Detect which cell encompasses the target text, then output its (X, Y) center coordinate. 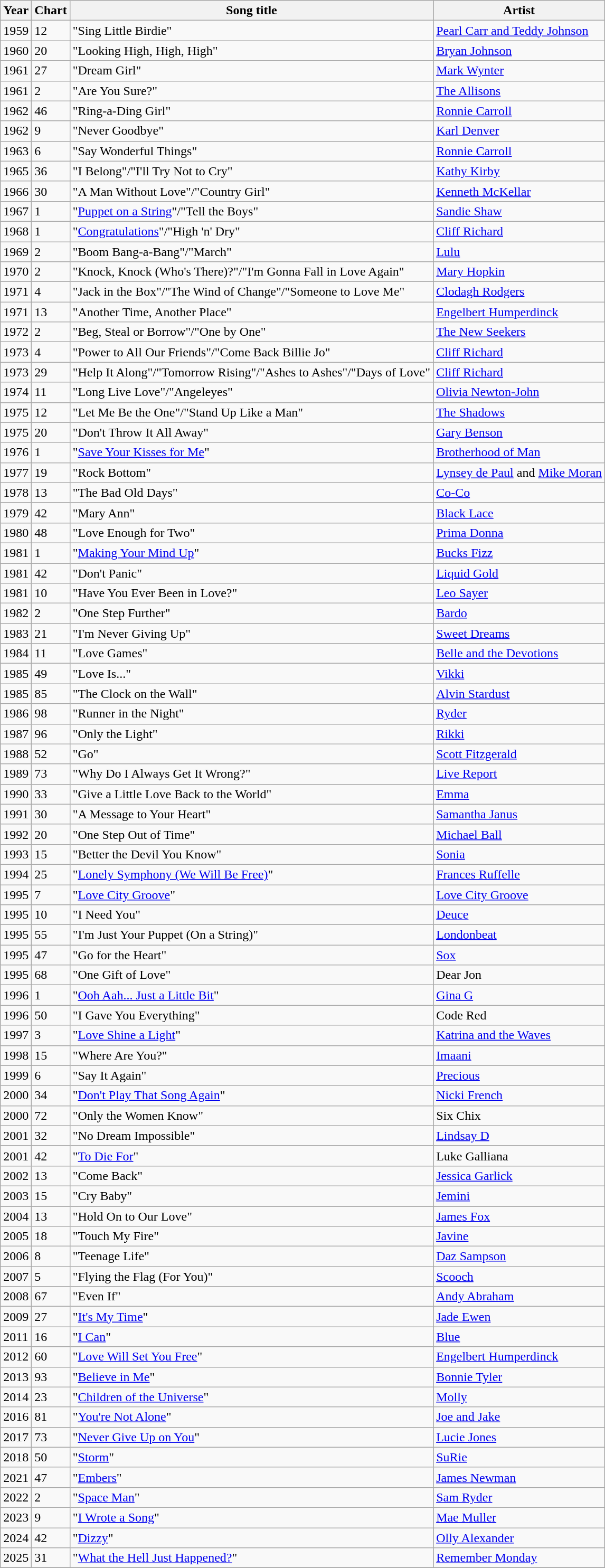
8 (51, 1257)
33 (51, 794)
Bonnie Tyler (519, 1377)
Mae Muller (519, 1517)
"Cry Baby" (251, 1196)
Lulu (519, 252)
The Shadows (519, 412)
1983 (16, 634)
"Don't Panic" (251, 573)
"Dream Girl" (251, 71)
7 (51, 895)
21 (51, 634)
36 (51, 171)
1968 (16, 231)
Katrina and the Waves (519, 1035)
"Touch My Fire" (251, 1236)
Karl Denver (519, 131)
"Lonely Symphony (We Will Be Free)" (251, 874)
James Fox (519, 1216)
"Mary Ann" (251, 513)
Deuce (519, 915)
1967 (16, 211)
1986 (16, 714)
1988 (16, 754)
1959 (16, 31)
Sonia (519, 854)
3 (51, 1035)
Sweet Dreams (519, 634)
1976 (16, 452)
"I Belong"/"I'll Try Not to Cry" (251, 171)
5 (51, 1277)
"Children of the Universe" (251, 1397)
Prima Donna (519, 533)
"Jack in the Box"/"The Wind of Change"/"Someone to Love Me" (251, 292)
"Long Live Love"/"Angeleyes" (251, 392)
16 (51, 1337)
2005 (16, 1236)
2003 (16, 1196)
1966 (16, 191)
2021 (16, 1477)
"Dizzy" (251, 1538)
Mark Wynter (519, 71)
"Are You Sure?" (251, 91)
1978 (16, 493)
"Boom Bang-a-Bang"/"March" (251, 252)
"I Wrote a Song" (251, 1517)
2004 (16, 1216)
Ryder (519, 714)
"Have You Ever Been in Love?" (251, 593)
Jessica Garlick (519, 1176)
"I'm Just Your Puppet (On a String)" (251, 935)
Blue (519, 1337)
1999 (16, 1075)
1998 (16, 1055)
"I'm Never Giving Up" (251, 634)
"Love Is..." (251, 674)
Artist (519, 11)
Gary Benson (519, 432)
52 (51, 754)
68 (51, 975)
"It's My Time" (251, 1317)
Scooch (519, 1277)
2014 (16, 1397)
Love City Groove (519, 895)
Chart (51, 11)
"One Step Out of Time" (251, 834)
James Newman (519, 1477)
"Love Will Set You Free" (251, 1357)
SuRie (519, 1457)
93 (51, 1377)
"Rock Bottom" (251, 473)
1994 (16, 874)
Leo Sayer (519, 593)
"One Step Further" (251, 613)
The New Seekers (519, 332)
"Even If" (251, 1297)
"Love Games" (251, 654)
Olivia Newton-John (519, 392)
"Only the Light" (251, 734)
Joe and Jake (519, 1417)
2016 (16, 1417)
1992 (16, 834)
Molly (519, 1397)
"One Gift of Love" (251, 975)
Lucie Jones (519, 1437)
Bardo (519, 613)
"Power to All Our Friends"/"Come Back Billie Jo" (251, 352)
1980 (16, 533)
Olly Alexander (519, 1538)
1993 (16, 854)
49 (51, 674)
"Come Back" (251, 1176)
Bucks Fizz (519, 553)
Clodagh Rodgers (519, 292)
Bryan Johnson (519, 51)
2024 (16, 1538)
"Only the Women Know" (251, 1116)
"Beg, Steal or Borrow"/"One by One" (251, 332)
Samantha Janus (519, 814)
"Ring-a-Ding Girl" (251, 111)
Luke Galliana (519, 1156)
1960 (16, 51)
"The Clock on the Wall" (251, 694)
"Never Give Up on You" (251, 1437)
1965 (16, 171)
"I Need You" (251, 915)
"You're Not Alone" (251, 1417)
1977 (16, 473)
Jade Ewen (519, 1317)
Dear Jon (519, 975)
2012 (16, 1357)
Kenneth McKellar (519, 191)
"Flying the Flag (For You)" (251, 1277)
"Let Me Be the One"/"Stand Up Like a Man" (251, 412)
Year (16, 11)
1974 (16, 392)
"A Message to Your Heart" (251, 814)
Scott Fitzgerald (519, 754)
32 (51, 1136)
Belle and the Devotions (519, 654)
"Say Wonderful Things" (251, 151)
"Go for the Heart" (251, 955)
"Believe in Me" (251, 1377)
Song title (251, 11)
Sandie Shaw (519, 211)
Londonbeat (519, 935)
Daz Sampson (519, 1257)
2023 (16, 1517)
"Save Your Kisses for Me" (251, 452)
Live Report (519, 774)
Mary Hopkin (519, 272)
81 (51, 1417)
"Storm" (251, 1457)
2017 (16, 1437)
"Teenage Life" (251, 1257)
Six Chix (519, 1116)
2009 (16, 1317)
"Love Enough for Two" (251, 533)
46 (51, 111)
2018 (16, 1457)
Remember Monday (519, 1558)
"A Man Without Love"/"Country Girl" (251, 191)
19 (51, 473)
"Looking High, High, High" (251, 51)
Vikki (519, 674)
98 (51, 714)
"Space Man" (251, 1497)
"Congratulations"/"High 'n' Dry" (251, 231)
"Runner in the Night" (251, 714)
"Making Your Mind Up" (251, 553)
Sam Ryder (519, 1497)
Jemini (519, 1196)
1982 (16, 613)
Michael Ball (519, 834)
85 (51, 694)
Javine (519, 1236)
Sox (519, 955)
Nicki French (519, 1095)
60 (51, 1357)
1997 (16, 1035)
Frances Ruffelle (519, 874)
23 (51, 1397)
Rikki (519, 734)
72 (51, 1116)
2008 (16, 1297)
31 (51, 1558)
Alvin Stardust (519, 694)
2022 (16, 1497)
96 (51, 734)
"Puppet on a String"/"Tell the Boys" (251, 211)
Brotherhood of Man (519, 452)
"To Die For" (251, 1156)
"Love City Groove" (251, 895)
2025 (16, 1558)
Lynsey de Paul and Mike Moran (519, 473)
2013 (16, 1377)
Black Lace (519, 513)
1963 (16, 151)
Lindsay D (519, 1136)
Andy Abraham (519, 1297)
1979 (16, 513)
"What the Hell Just Happened?" (251, 1558)
"Don't Throw It All Away" (251, 432)
1970 (16, 272)
2011 (16, 1337)
"Never Goodbye" (251, 131)
"Don't Play That Song Again" (251, 1095)
"Sing Little Birdie" (251, 31)
25 (51, 874)
1984 (16, 654)
1972 (16, 332)
34 (51, 1095)
"I Gave You Everything" (251, 1015)
"Say It Again" (251, 1075)
"The Bad Old Days" (251, 493)
Liquid Gold (519, 573)
"Better the Devil You Know" (251, 854)
55 (51, 935)
1969 (16, 252)
Gina G (519, 995)
The Allisons (519, 91)
"Hold On to Our Love" (251, 1216)
2007 (16, 1277)
"Knock, Knock (Who's There)?"/"I'm Gonna Fall in Love Again" (251, 272)
"Embers" (251, 1477)
Kathy Kirby (519, 171)
"Go" (251, 754)
"Love Shine a Light" (251, 1035)
1987 (16, 734)
48 (51, 533)
Precious (519, 1075)
"Ooh Aah... Just a Little Bit" (251, 995)
67 (51, 1297)
2002 (16, 1176)
18 (51, 1236)
"Where Are You?" (251, 1055)
"I Can" (251, 1337)
1990 (16, 794)
Co-Co (519, 493)
Imaani (519, 1055)
Pearl Carr and Teddy Johnson (519, 31)
"Why Do I Always Get It Wrong?" (251, 774)
"Help It Along"/"Tomorrow Rising"/"Ashes to Ashes"/"Days of Love" (251, 372)
2006 (16, 1257)
29 (51, 372)
"Give a Little Love Back to the World" (251, 794)
1991 (16, 814)
"No Dream Impossible" (251, 1136)
Emma (519, 794)
Code Red (519, 1015)
1989 (16, 774)
"Another Time, Another Place" (251, 312)
